For the text-containing cell, return its midpoint in [x, y] coordinate format. 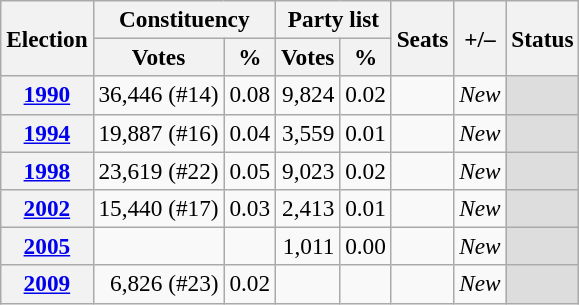
2009 [47, 284]
Status [542, 38]
Party list [334, 19]
36,446 (#14) [158, 95]
9,824 [308, 95]
0.05 [250, 170]
9,023 [308, 170]
0.08 [250, 95]
2005 [47, 246]
2002 [47, 208]
Election [47, 38]
23,619 (#22) [158, 170]
1990 [47, 95]
19,887 (#16) [158, 133]
15,440 (#17) [158, 208]
0.00 [366, 246]
2,413 [308, 208]
6,826 (#23) [158, 284]
Constituency [184, 19]
1994 [47, 133]
Seats [422, 38]
0.04 [250, 133]
1998 [47, 170]
1,011 [308, 246]
0.03 [250, 208]
3,559 [308, 133]
+/– [480, 38]
